Capture the cell that displays the provided text and extract its (X, Y) central coordinate. 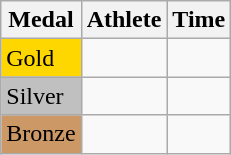
Silver (41, 96)
Time (199, 20)
Gold (41, 58)
Medal (41, 20)
Athlete (124, 20)
Bronze (41, 134)
